Provide the [X, Y] coordinate of the cell's center where the given text is located.  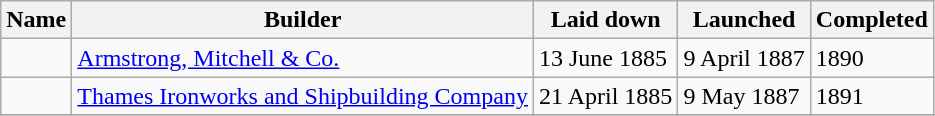
9 April 1887 [744, 58]
Completed [872, 20]
Armstrong, Mitchell & Co. [303, 58]
Thames Ironworks and Shipbuilding Company [303, 96]
21 April 1885 [605, 96]
9 May 1887 [744, 96]
Launched [744, 20]
1890 [872, 58]
13 June 1885 [605, 58]
Laid down [605, 20]
1891 [872, 96]
Name [36, 20]
Builder [303, 20]
